Detect which cell encompasses the target text, then output its (x, y) center coordinate. 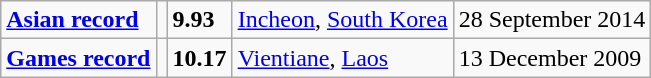
Incheon, South Korea (342, 20)
10.17 (200, 58)
Asian record (78, 20)
28 September 2014 (552, 20)
9.93 (200, 20)
13 December 2009 (552, 58)
Games record (78, 58)
Vientiane, Laos (342, 58)
